Find where the given text appears and provide that cell's center as [x, y] coordinate. 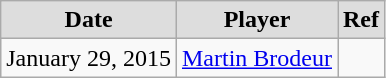
Date [89, 20]
January 29, 2015 [89, 58]
Player [256, 20]
Martin Brodeur [256, 58]
Ref [362, 20]
